Provide the [X, Y] coordinate of the cell's center where the given text is located.  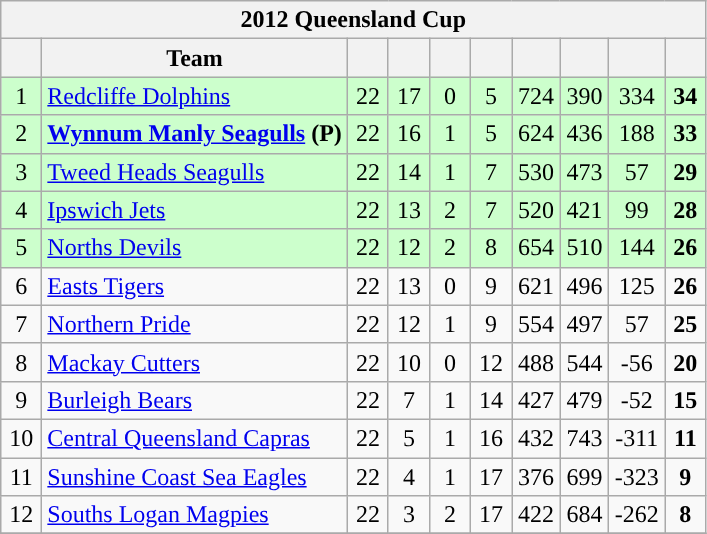
510 [584, 248]
-311 [637, 438]
497 [584, 324]
144 [637, 248]
Sunshine Coast Sea Eagles [195, 477]
684 [584, 515]
99 [637, 210]
Redcliffe Dolphins [195, 96]
Northern Pride [195, 324]
15 [686, 400]
34 [686, 96]
Team [195, 58]
20 [686, 362]
Easts Tigers [195, 286]
33 [686, 134]
2012 Queensland Cup [354, 20]
Mackay Cutters [195, 362]
-52 [637, 400]
Burleigh Bears [195, 400]
376 [536, 477]
544 [584, 362]
Ipswich Jets [195, 210]
743 [584, 438]
188 [637, 134]
Norths Devils [195, 248]
621 [536, 286]
-56 [637, 362]
724 [536, 96]
432 [536, 438]
334 [637, 96]
390 [584, 96]
654 [536, 248]
530 [536, 172]
421 [584, 210]
125 [637, 286]
624 [536, 134]
Wynnum Manly Seagulls (P) [195, 134]
488 [536, 362]
436 [584, 134]
427 [536, 400]
520 [536, 210]
496 [584, 286]
28 [686, 210]
Tweed Heads Seagulls [195, 172]
554 [536, 324]
-262 [637, 515]
29 [686, 172]
473 [584, 172]
699 [584, 477]
-323 [637, 477]
Central Queensland Capras [195, 438]
Souths Logan Magpies [195, 515]
479 [584, 400]
25 [686, 324]
422 [536, 515]
6 [22, 286]
